Capture the cell that displays the provided text and extract its (x, y) central coordinate. 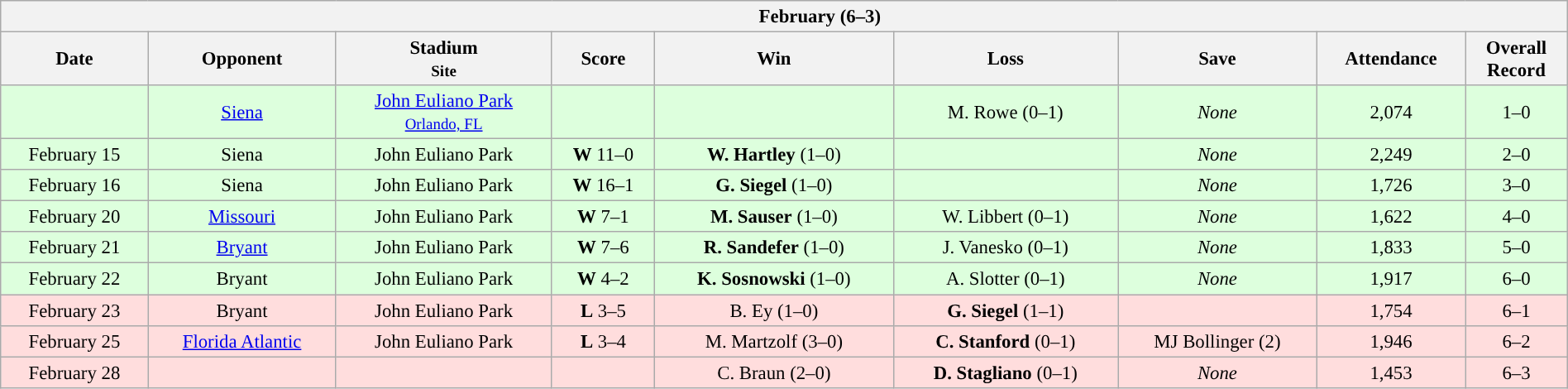
Attendance (1391, 58)
Date (74, 58)
K. Sosnowski (1–0) (774, 279)
C. Braun (2–0) (774, 372)
Missouri (241, 217)
OverallRecord (1517, 58)
6–1 (1517, 310)
W. Libbert (0–1) (1006, 217)
1,946 (1391, 341)
Save (1217, 58)
G. Siegel (1–1) (1006, 310)
February 21 (74, 247)
B. Ey (1–0) (774, 310)
Opponent (241, 58)
2–0 (1517, 155)
February 15 (74, 155)
1,622 (1391, 217)
G. Siegel (1–0) (774, 185)
L 3–4 (603, 341)
Win (774, 58)
W 4–2 (603, 279)
John Euliano ParkOrlando, FL (443, 113)
6–0 (1517, 279)
W 11–0 (603, 155)
R. Sandefer (1–0) (774, 247)
5–0 (1517, 247)
February 22 (74, 279)
W 7–6 (603, 247)
February 23 (74, 310)
February 28 (74, 372)
2,074 (1391, 113)
February 25 (74, 341)
A. Slotter (0–1) (1006, 279)
February (6–3) (784, 17)
1–0 (1517, 113)
February 16 (74, 185)
1,726 (1391, 185)
MJ Bollinger (2) (1217, 341)
W. Hartley (1–0) (774, 155)
Loss (1006, 58)
February 20 (74, 217)
1,833 (1391, 247)
StadiumSite (443, 58)
Florida Atlantic (241, 341)
1,917 (1391, 279)
C. Stanford (0–1) (1006, 341)
W 16–1 (603, 185)
1,754 (1391, 310)
6–2 (1517, 341)
L 3–5 (603, 310)
6–3 (1517, 372)
D. Stagliano (0–1) (1006, 372)
4–0 (1517, 217)
M. Rowe (0–1) (1006, 113)
M. Sauser (1–0) (774, 217)
2,249 (1391, 155)
M. Martzolf (3–0) (774, 341)
Score (603, 58)
3–0 (1517, 185)
W 7–1 (603, 217)
J. Vanesko (0–1) (1006, 247)
1,453 (1391, 372)
